For the text-containing cell, return its midpoint in (x, y) coordinate format. 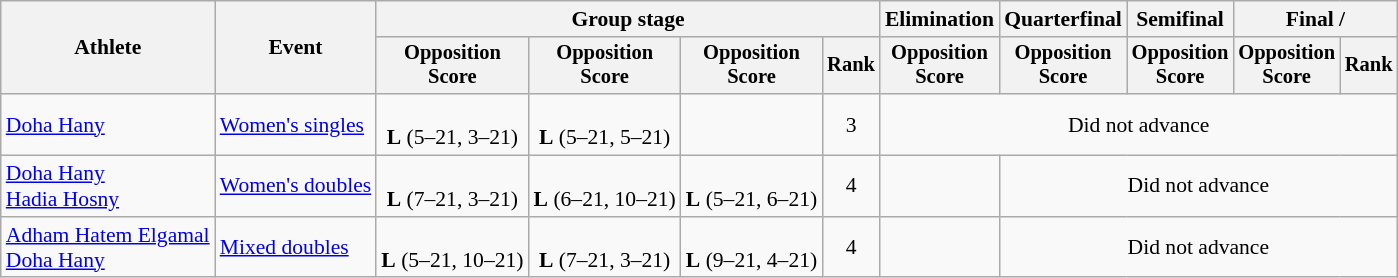
L (5–21, 5–21) (605, 124)
Event (296, 48)
L (5–21, 3–21) (452, 124)
L (6–21, 10–21) (605, 186)
Semifinal (1180, 19)
L (9–21, 4–21) (752, 248)
Elimination (940, 19)
Mixed doubles (296, 248)
3 (851, 124)
Group stage (628, 19)
Adham Hatem ElgamalDoha Hany (108, 248)
Women's singles (296, 124)
L (5–21, 10–21) (452, 248)
Doha HanyHadia Hosny (108, 186)
Final / (1315, 19)
Quarterfinal (1063, 19)
Doha Hany (108, 124)
Athlete (108, 48)
L (5–21, 6–21) (752, 186)
Women's doubles (296, 186)
